Provide the [X, Y] coordinate of the cell's center where the given text is located.  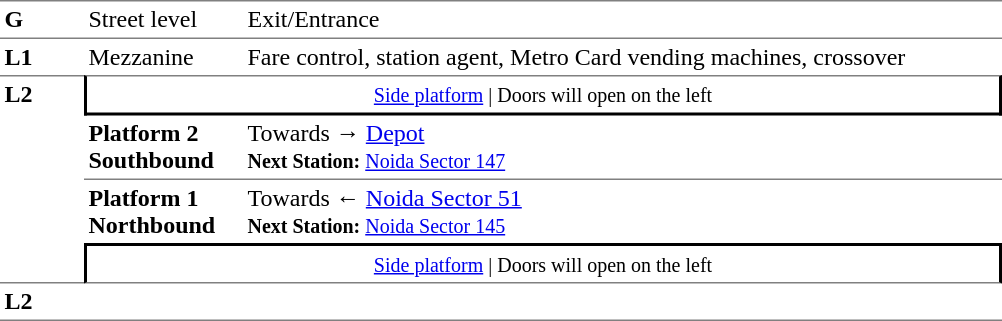
Platform 2Southbound [164, 148]
L1 [42, 57]
Street level [164, 20]
Exit/Entrance [622, 20]
G [42, 20]
Mezzanine [164, 57]
Towards ← Noida Sector 51Next Station: Noida Sector 145 [622, 212]
Towards → DepotNext Station: Noida Sector 147 [622, 148]
Fare control, station agent, Metro Card vending machines, crossover [622, 57]
Platform 1Northbound [164, 212]
L2 [42, 179]
